Output the (x, y) coordinate of the center of the cell containing the given text.  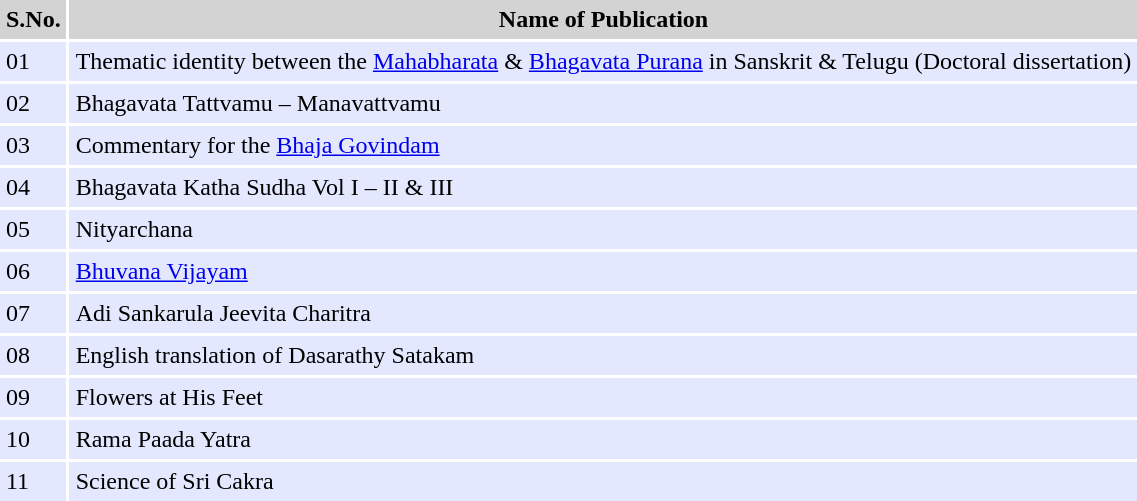
08 (34, 356)
05 (34, 230)
07 (34, 314)
09 (34, 398)
06 (34, 272)
10 (34, 440)
11 (34, 482)
01 (34, 62)
03 (34, 146)
02 (34, 104)
S.No. (34, 20)
04 (34, 188)
